Search for the cell housing the specified text and yield its (x, y) center coordinate. 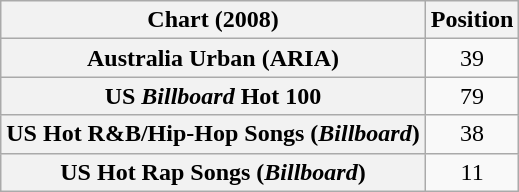
11 (472, 172)
79 (472, 96)
US Hot Rap Songs (Billboard) (213, 172)
Position (472, 20)
US Billboard Hot 100 (213, 96)
Chart (2008) (213, 20)
US Hot R&B/Hip-Hop Songs (Billboard) (213, 134)
38 (472, 134)
39 (472, 58)
Australia Urban (ARIA) (213, 58)
